Extract the [x, y] coordinate from the center of the cell holding the provided text.  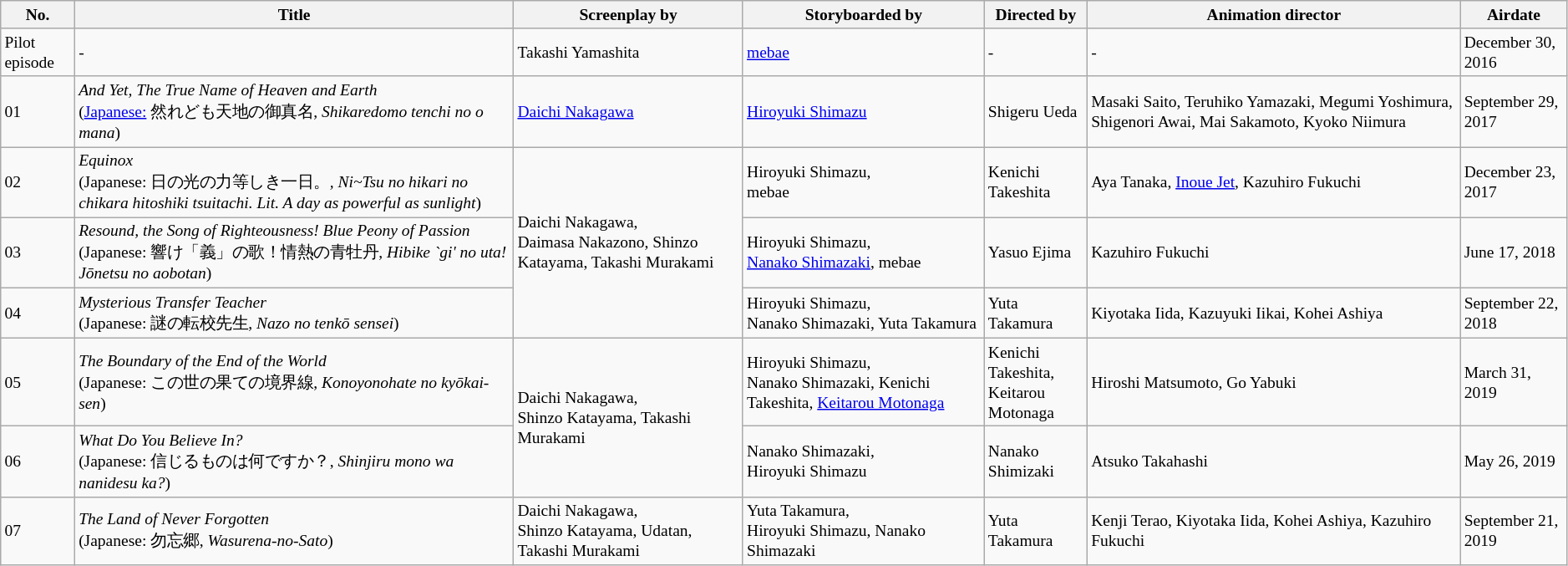
No. [38, 15]
Daichi Nakagawa,Shinzo Katayama, Takashi Murakami [628, 417]
Nanako Shimazaki,Hiroyuki Shimazu [864, 461]
Daichi Nakagawa [628, 111]
Hiroyuki Shimazu,Nanako Shimazaki, Yuta Takamura [864, 313]
Storyboarded by [864, 15]
05 [38, 381]
Masaki Saito, Teruhiko Yamazaki, Megumi Yoshimura, Shigenori Awai, Mai Sakamoto, Kyoko Niimura [1275, 111]
06 [38, 461]
Kenichi Takeshita [1036, 182]
Resound, the Song of Righteousness! Blue Peony of Passion(Japanese: 響け「義」の歌！情熱の青牡丹, Hibike `gi' no uta! Jōnetsu no aobotan) [294, 252]
Kenichi Takeshita,Keitarou Motonaga [1036, 381]
mebae [864, 52]
Hiroshi Matsumoto, Go Yabuki [1275, 381]
December 30, 2016 [1514, 52]
03 [38, 252]
December 23, 2017 [1514, 182]
Hiroyuki Shimazu,mebae [864, 182]
Hiroyuki Shimazu,Nanako Shimazaki, Kenichi Takeshita, Keitarou Motonaga [864, 381]
Animation director [1275, 15]
May 26, 2019 [1514, 461]
Airdate [1514, 15]
Nanako Shimizaki [1036, 461]
07 [38, 530]
02 [38, 182]
June 17, 2018 [1514, 252]
Kiyotaka Iida, Kazuyuki Iikai, Kohei Ashiya [1275, 313]
Kazuhiro Fukuchi [1275, 252]
Directed by [1036, 15]
September 29, 2017 [1514, 111]
Equinox(Japanese: 日の光の力等しき一日。, Ni~Tsu no hikari no chikara hitoshiki tsuitachi. Lit. A day as powerful as sunlight) [294, 182]
01 [38, 111]
The Boundary of the End of the World(Japanese: この世の果ての境界線, Konoyonohate no kyōkai-sen) [294, 381]
Takashi Yamashita [628, 52]
Title [294, 15]
Yasuo Ejima [1036, 252]
And Yet, The True Name of Heaven and Earth(Japanese: 然れども天地の御真名, Shikaredomo tenchi no o mana) [294, 111]
Aya Tanaka, Inoue Jet, Kazuhiro Fukuchi [1275, 182]
Hiroyuki Shimazu [864, 111]
Pilot episode [38, 52]
Yuta Takamura,Hiroyuki Shimazu, Nanako Shimazaki [864, 530]
Daichi Nakagawa,Daimasa Nakazono, Shinzo Katayama, Takashi Murakami [628, 242]
Screenplay by [628, 15]
Mysterious Transfer Teacher(Japanese: 謎の転校先生, Nazo no tenkō sensei) [294, 313]
Daichi Nakagawa,Shinzo Katayama, Udatan, Takashi Murakami [628, 530]
Atsuko Takahashi [1275, 461]
What Do You Believe In?(Japanese: 信じるものは何ですか？, Shinjiru mono wa nanidesu ka?) [294, 461]
September 22, 2018 [1514, 313]
Shigeru Ueda [1036, 111]
04 [38, 313]
The Land of Never Forgotten(Japanese: 勿忘郷, Wasurena-no-Sato) [294, 530]
Hiroyuki Shimazu,Nanako Shimazaki, mebae [864, 252]
Kenji Terao, Kiyotaka Iida, Kohei Ashiya, Kazuhiro Fukuchi [1275, 530]
March 31, 2019 [1514, 381]
September 21, 2019 [1514, 530]
